Output the (X, Y) coordinate of the center of the cell containing the given text.  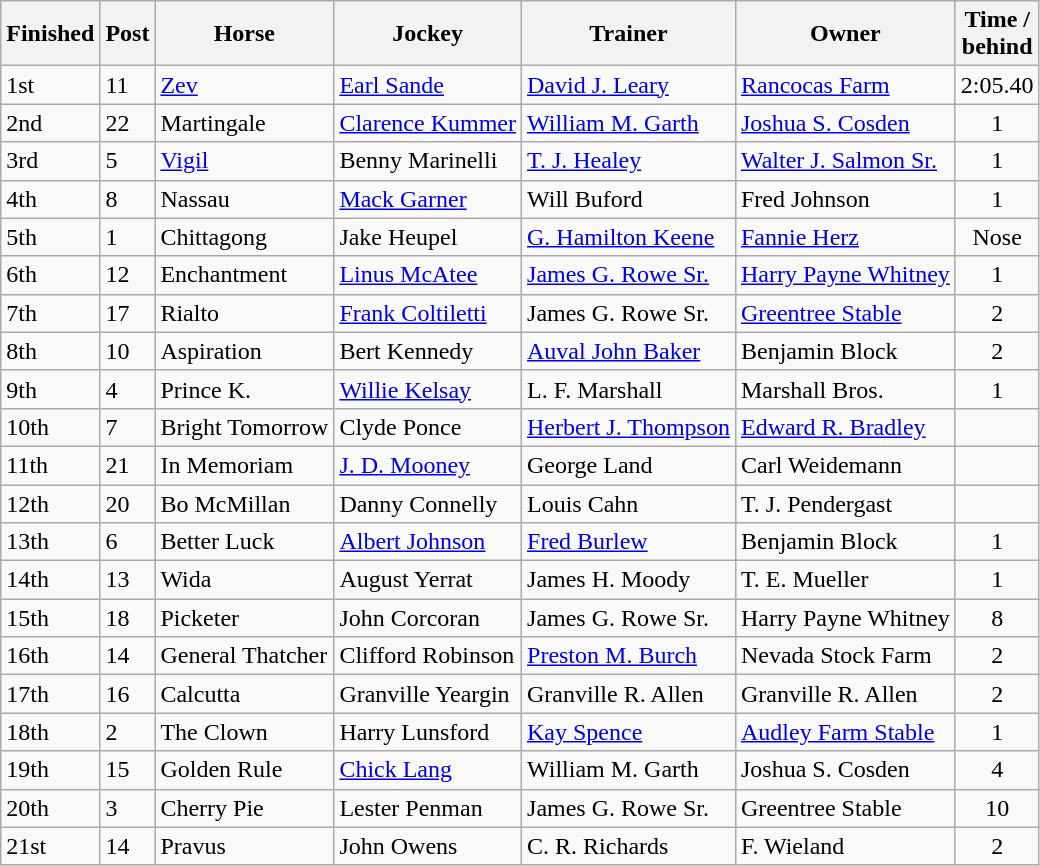
4th (50, 199)
J. D. Mooney (428, 465)
Vigil (244, 161)
Granville Yeargin (428, 694)
Harry Lunsford (428, 732)
Lester Penman (428, 808)
2:05.40 (997, 85)
11 (128, 85)
The Clown (244, 732)
21st (50, 846)
Audley Farm Stable (845, 732)
15th (50, 618)
20 (128, 503)
L. F. Marshall (629, 389)
9th (50, 389)
Kay Spence (629, 732)
Fred Burlew (629, 542)
Fannie Herz (845, 237)
3 (128, 808)
Bright Tomorrow (244, 427)
1st (50, 85)
Bert Kennedy (428, 351)
5 (128, 161)
16 (128, 694)
Prince K. (244, 389)
C. R. Richards (629, 846)
Wida (244, 580)
Fred Johnson (845, 199)
Willie Kelsay (428, 389)
17th (50, 694)
Jake Heupel (428, 237)
18th (50, 732)
General Thatcher (244, 656)
6 (128, 542)
Calcutta (244, 694)
Walter J. Salmon Sr. (845, 161)
Martingale (244, 123)
Trainer (629, 34)
Carl Weidemann (845, 465)
Chick Lang (428, 770)
Aspiration (244, 351)
18 (128, 618)
Edward R. Bradley (845, 427)
Mack Garner (428, 199)
Chittagong (244, 237)
Enchantment (244, 275)
T. J. Healey (629, 161)
Zev (244, 85)
Albert Johnson (428, 542)
12 (128, 275)
F. Wieland (845, 846)
Earl Sande (428, 85)
11th (50, 465)
In Memoriam (244, 465)
Picketer (244, 618)
5th (50, 237)
Rancocas Farm (845, 85)
David J. Leary (629, 85)
22 (128, 123)
Marshall Bros. (845, 389)
16th (50, 656)
Nassau (244, 199)
19th (50, 770)
Time / behind (997, 34)
14th (50, 580)
21 (128, 465)
Auval John Baker (629, 351)
17 (128, 313)
Nose (997, 237)
T. E. Mueller (845, 580)
10th (50, 427)
13th (50, 542)
Post (128, 34)
12th (50, 503)
G. Hamilton Keene (629, 237)
8th (50, 351)
John Corcoran (428, 618)
Clifford Robinson (428, 656)
Will Buford (629, 199)
Linus McAtee (428, 275)
T. J. Pendergast (845, 503)
Cherry Pie (244, 808)
Louis Cahn (629, 503)
2nd (50, 123)
Horse (244, 34)
Nevada Stock Farm (845, 656)
Jockey (428, 34)
Golden Rule (244, 770)
Frank Coltiletti (428, 313)
August Yerrat (428, 580)
Preston M. Burch (629, 656)
Owner (845, 34)
Benny Marinelli (428, 161)
13 (128, 580)
Pravus (244, 846)
James H. Moody (629, 580)
Finished (50, 34)
John Owens (428, 846)
Bo McMillan (244, 503)
Rialto (244, 313)
Better Luck (244, 542)
George Land (629, 465)
6th (50, 275)
15 (128, 770)
Clarence Kummer (428, 123)
Danny Connelly (428, 503)
7th (50, 313)
7 (128, 427)
Herbert J. Thompson (629, 427)
3rd (50, 161)
20th (50, 808)
Clyde Ponce (428, 427)
